Find where the given text appears and provide that cell's center as (x, y) coordinate. 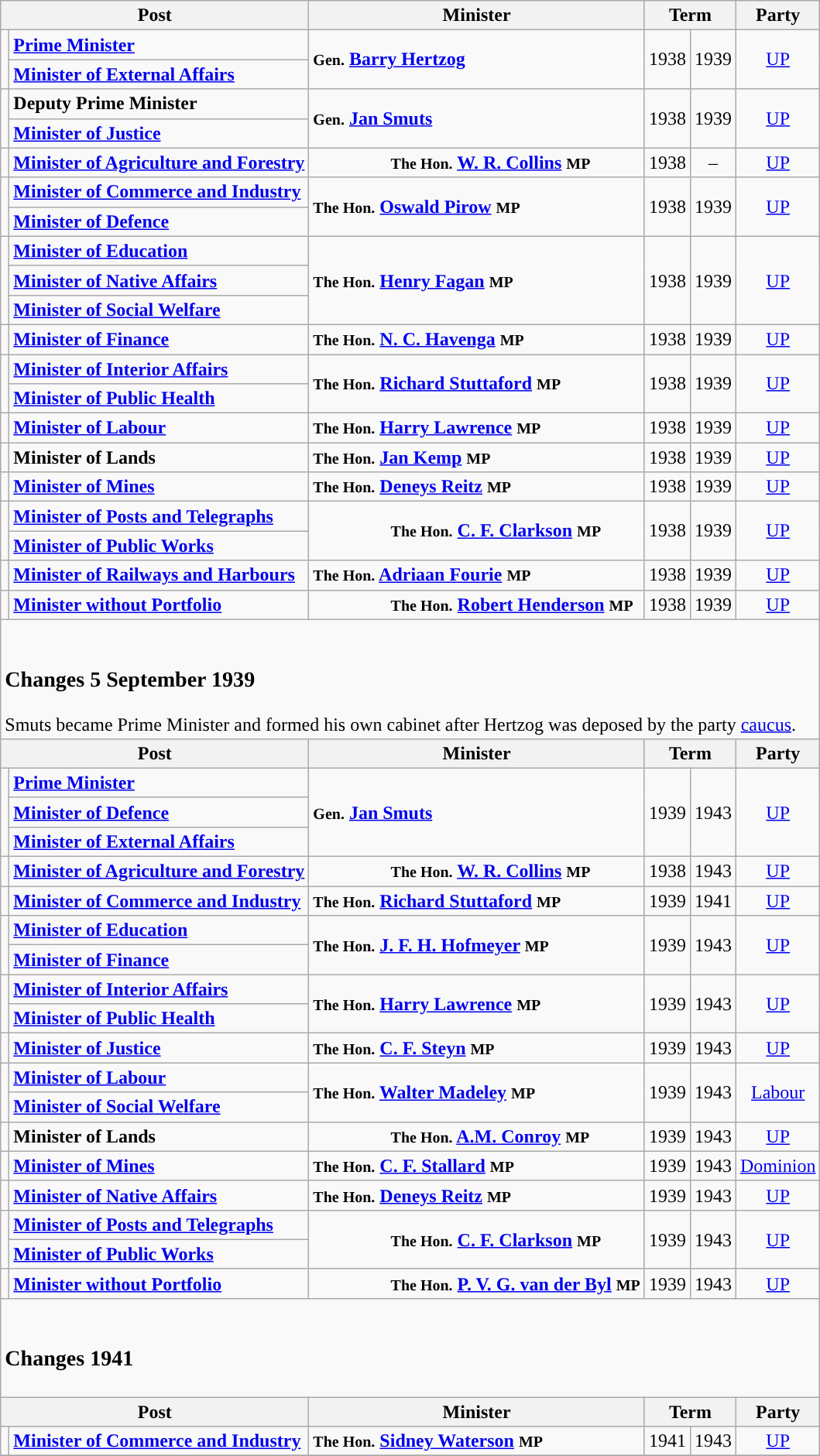
Minister of Railways and Harbours (160, 575)
– (712, 163)
The Hon. Oswald Pirow MP (477, 207)
The Hon. N. C. Havenga MP (477, 339)
The Hon. C. F. Stallard MP (477, 1166)
Changes 1941 (410, 1347)
The Hon. J. F. H. Hofmeyer MP (477, 945)
The Hon. P. V. G. van der Byl MP (477, 1283)
Deputy Prime Minister (160, 104)
Gen. Barry Hertzog (477, 60)
The Hon. Walter Madeley MP (477, 1092)
Labour (778, 1092)
The Hon. Henry Fagan MP (477, 280)
The Hon. A.M. Conroy MP (477, 1136)
Dominion (778, 1166)
The Hon. Adriaan Fourie MP (477, 575)
The Hon. Robert Henderson MP (477, 605)
The Hon. C. F. Steyn MP (477, 1048)
The Hon. Jan Kemp MP (477, 457)
Changes 5 September 1939Smuts became Prime Minister and formed his own cabinet after Hertzog was deposed by the party caucus. (410, 679)
The Hon. Sidney Waterson MP (477, 1441)
